Determine the (x, y) coordinate at the center of the cell enclosing the given text.  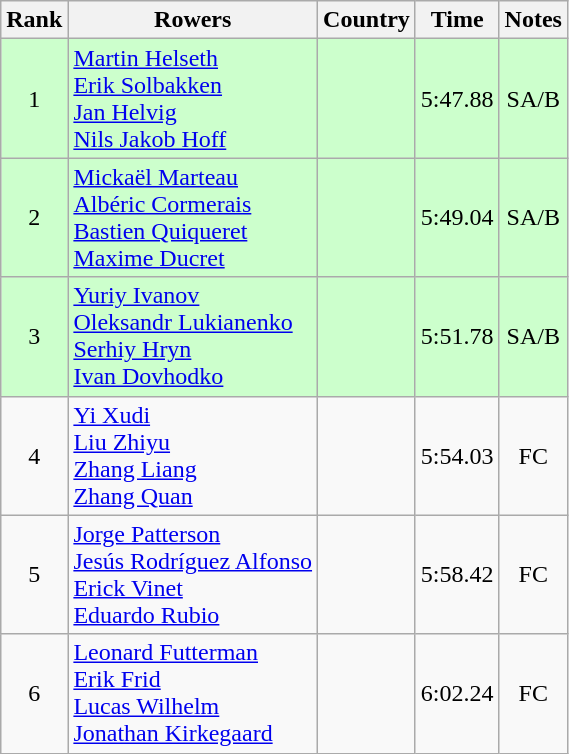
5 (34, 574)
5:47.88 (457, 98)
6:02.24 (457, 694)
Time (457, 20)
Country (367, 20)
Rowers (193, 20)
5:58.42 (457, 574)
3 (34, 336)
5:54.03 (457, 456)
Martin HelsethErik SolbakkenJan HelvigNils Jakob Hoff (193, 98)
5:51.78 (457, 336)
5:49.04 (457, 218)
Mickaël MarteauAlbéric CormeraisBastien QuiqueretMaxime Ducret (193, 218)
Jorge PattersonJesús Rodríguez AlfonsoErick VinetEduardo Rubio (193, 574)
Rank (34, 20)
2 (34, 218)
Yuriy IvanovOleksandr LukianenkoSerhiy HrynIvan Dovhodko (193, 336)
Notes (533, 20)
Yi XudiLiu ZhiyuZhang LiangZhang Quan (193, 456)
4 (34, 456)
1 (34, 98)
Leonard FuttermanErik FridLucas WilhelmJonathan Kirkegaard (193, 694)
6 (34, 694)
